Find where the given text appears and provide that cell's center as (x, y) coordinate. 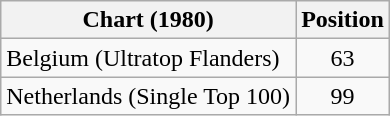
Netherlands (Single Top 100) (148, 96)
Belgium (Ultratop Flanders) (148, 58)
63 (343, 58)
Chart (1980) (148, 20)
Position (343, 20)
99 (343, 96)
